Locate the cell with the specified text and output its [x, y] center coordinate. 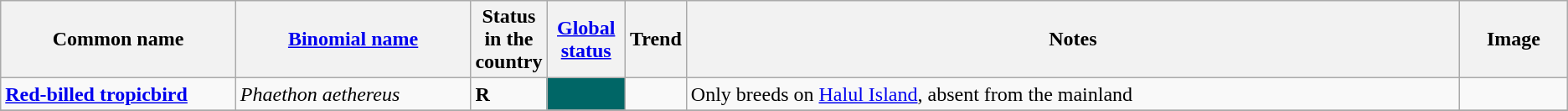
R [509, 94]
Common name [119, 40]
Only breeds on Halul Island, absent from the mainland [1072, 94]
Binomial name [353, 40]
Global status [586, 40]
Phaethon aethereus [353, 94]
Trend [655, 40]
Notes [1072, 40]
Red-billed tropicbird [119, 94]
Image [1514, 40]
Status in the country [509, 40]
